Pinpoint the cell where the given text exists, returning its (X, Y) midpoint coordinate. 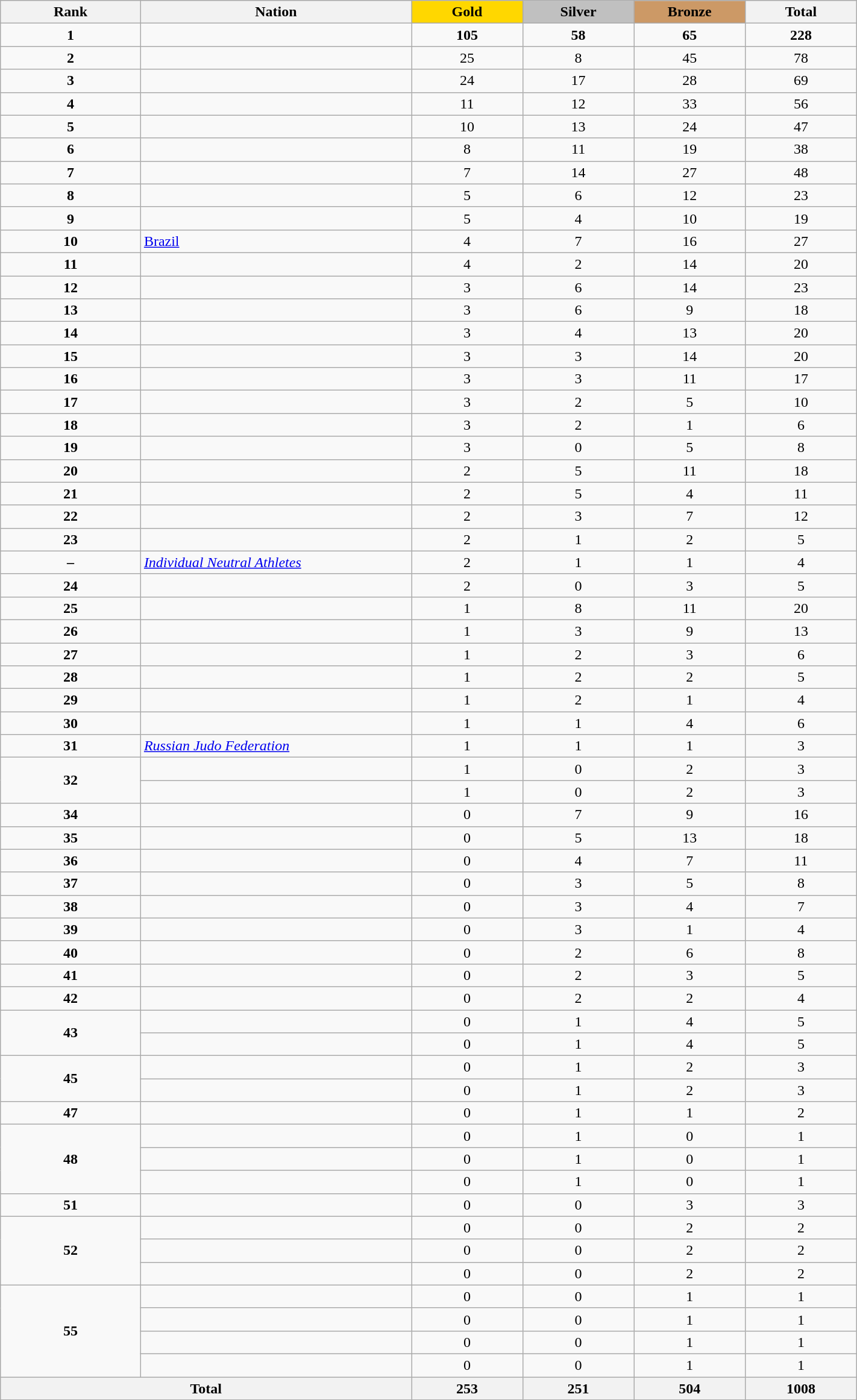
40 (71, 952)
1008 (802, 1388)
26 (71, 631)
42 (71, 998)
65 (689, 35)
228 (802, 35)
30 (71, 723)
35 (71, 838)
504 (689, 1388)
Russian Judo Federation (276, 746)
Gold (468, 12)
15 (71, 356)
– (71, 562)
34 (71, 815)
55 (71, 1331)
22 (71, 516)
56 (802, 104)
58 (579, 35)
Silver (579, 12)
251 (579, 1388)
41 (71, 975)
43 (71, 1033)
52 (71, 1251)
37 (71, 884)
Bronze (689, 12)
21 (71, 494)
Brazil (276, 241)
31 (71, 746)
32 (71, 780)
253 (468, 1388)
36 (71, 861)
39 (71, 929)
51 (71, 1205)
29 (71, 700)
105 (468, 35)
Individual Neutral Athletes (276, 562)
78 (802, 58)
Nation (276, 12)
Rank (71, 12)
69 (802, 81)
33 (689, 104)
